Return [x, y] of the center of cell containing provided text 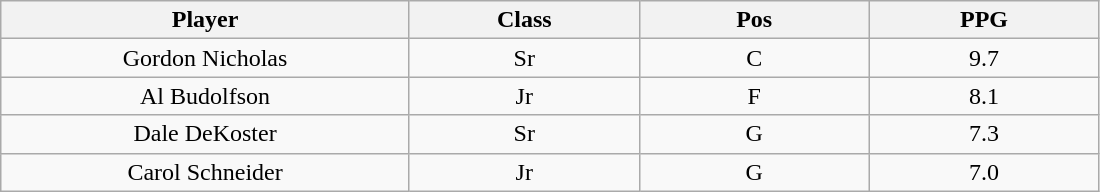
7.0 [984, 172]
F [754, 96]
7.3 [984, 134]
Pos [754, 20]
Al Budolfson [206, 96]
Gordon Nicholas [206, 58]
PPG [984, 20]
C [754, 58]
9.7 [984, 58]
8.1 [984, 96]
Class [524, 20]
Carol Schneider [206, 172]
Dale DeKoster [206, 134]
Player [206, 20]
